Scan for the cell matching the given text and deliver its (X, Y) coordinate at center. 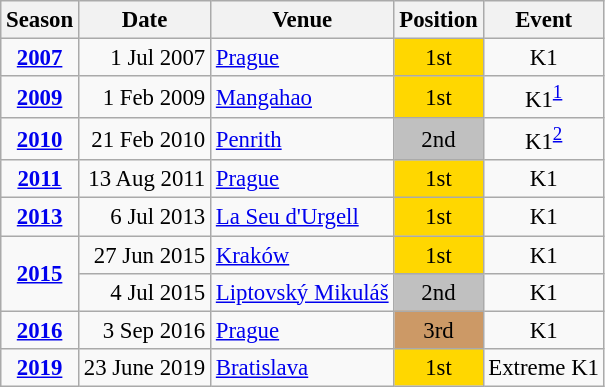
2019 (40, 367)
2015 (40, 274)
3 Sep 2016 (144, 330)
Liptovský Mikuláš (302, 292)
Penrith (302, 139)
Season (40, 20)
27 Jun 2015 (144, 255)
2016 (40, 330)
3rd (438, 330)
Extreme K1 (544, 367)
2009 (40, 97)
21 Feb 2010 (144, 139)
2013 (40, 217)
La Seu d'Urgell (302, 217)
Kraków (302, 255)
Bratislava (302, 367)
Event (544, 20)
2010 (40, 139)
Venue (302, 20)
23 June 2019 (144, 367)
6 Jul 2013 (144, 217)
Position (438, 20)
4 Jul 2015 (144, 292)
1 Jul 2007 (144, 58)
Date (144, 20)
2011 (40, 179)
Mangahao (302, 97)
K12 (544, 139)
2007 (40, 58)
K11 (544, 97)
1 Feb 2009 (144, 97)
13 Aug 2011 (144, 179)
